From the cell containing the given text, extract its center point as [X, Y] coordinate. 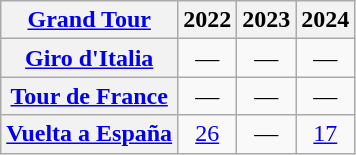
2024 [326, 20]
2022 [208, 20]
Giro d'Italia [90, 58]
Tour de France [90, 96]
2023 [266, 20]
Grand Tour [90, 20]
Vuelta a España [90, 134]
17 [326, 134]
26 [208, 134]
